Search for the cell housing the specified text and yield its (X, Y) center coordinate. 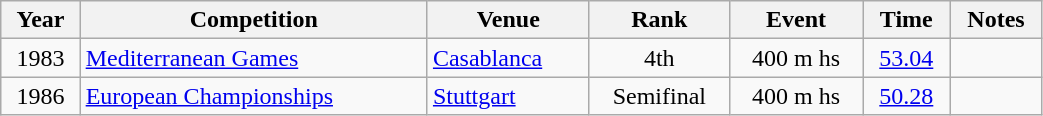
Venue (508, 20)
Rank (659, 20)
Time (906, 20)
European Championships (254, 96)
Competition (254, 20)
53.04 (906, 58)
Event (796, 20)
Mediterranean Games (254, 58)
1986 (40, 96)
1983 (40, 58)
Year (40, 20)
Semifinal (659, 96)
Notes (996, 20)
Stuttgart (508, 96)
4th (659, 58)
Casablanca (508, 58)
50.28 (906, 96)
